Search for the cell housing the specified text and yield its [X, Y] center coordinate. 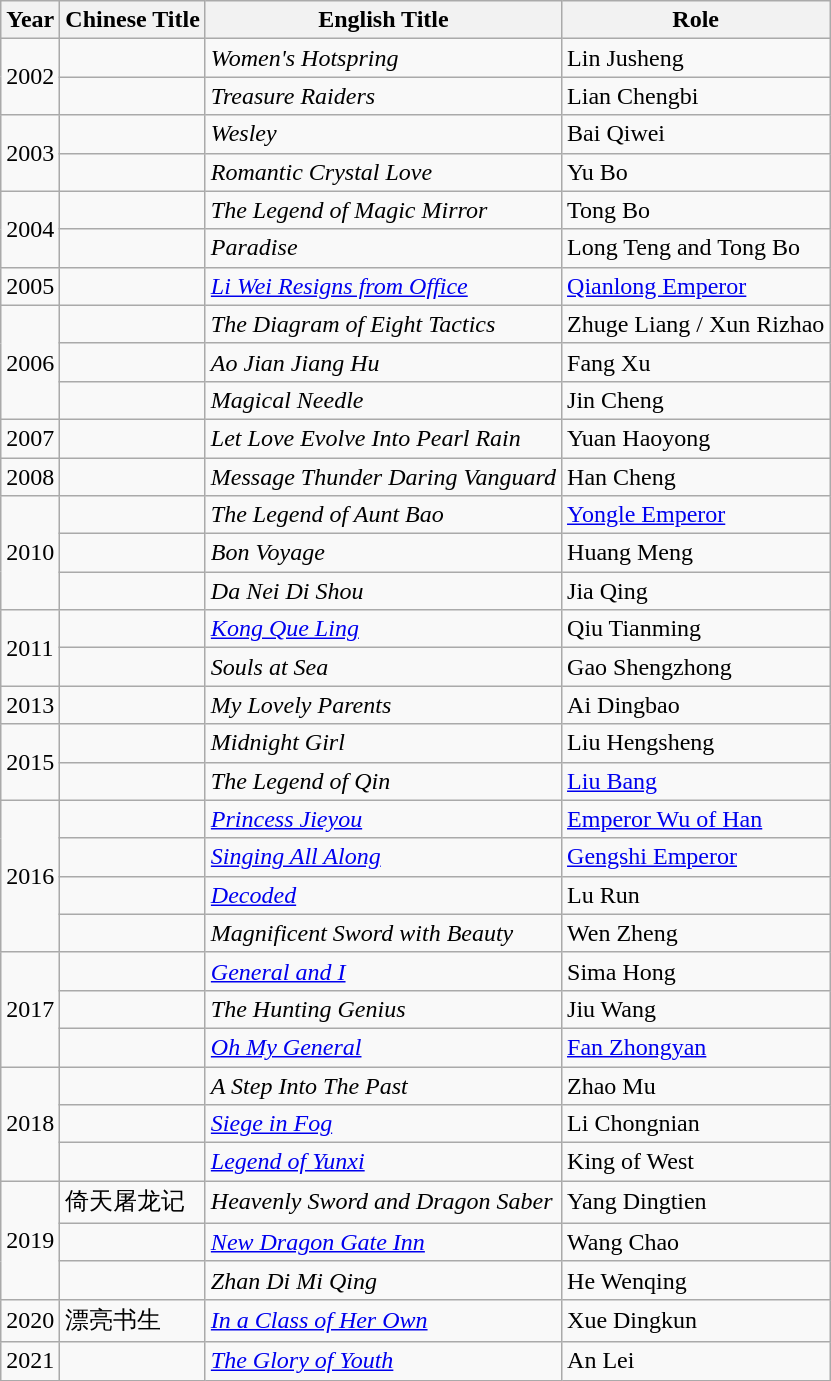
Magical Needle [383, 400]
2005 [30, 286]
Wen Zheng [696, 933]
Wesley [383, 134]
2021 [30, 1361]
Wang Chao [696, 1242]
He Wenqing [696, 1280]
King of West [696, 1162]
Ai Dingbao [696, 705]
Message Thunder Daring Vanguard [383, 477]
A Step Into The Past [383, 1085]
Jia Qing [696, 591]
Gao Shengzhong [696, 667]
The Glory of Youth [383, 1361]
Legend of Yunxi [383, 1162]
2017 [30, 1009]
2004 [30, 229]
The Legend of Qin [383, 781]
Yu Bo [696, 172]
New Dragon Gate Inn [383, 1242]
Xue Dingkun [696, 1320]
Oh My General [383, 1047]
Zhuge Liang / Xun Rizhao [696, 324]
Zhan Di Mi Qing [383, 1280]
Gengshi Emperor [696, 857]
Yuan Haoyong [696, 438]
Heavenly Sword and Dragon Saber [383, 1202]
Lu Run [696, 895]
Li Chongnian [696, 1124]
Midnight Girl [383, 743]
Kong Que Ling [383, 629]
Bai Qiwei [696, 134]
Magnificent Sword with Beauty [383, 933]
Fan Zhongyan [696, 1047]
Tong Bo [696, 210]
Da Nei Di Shou [383, 591]
2018 [30, 1123]
Decoded [383, 895]
倚天屠龙记 [133, 1202]
Sima Hong [696, 971]
Li Wei Resigns from Office [383, 286]
2007 [30, 438]
In a Class of Her Own [383, 1320]
2002 [30, 77]
The Diagram of Eight Tactics [383, 324]
Treasure Raiders [383, 96]
An Lei [696, 1361]
Siege in Fog [383, 1124]
2011 [30, 648]
Role [696, 20]
Yongle Emperor [696, 515]
Ao Jian Jiang Hu [383, 362]
English Title [383, 20]
Princess Jieyou [383, 819]
The Legend of Aunt Bao [383, 515]
Huang Meng [696, 553]
Qiu Tianming [696, 629]
Singing All Along [383, 857]
Liu Bang [696, 781]
2016 [30, 876]
漂亮书生 [133, 1320]
Han Cheng [696, 477]
2003 [30, 153]
2020 [30, 1320]
Chinese Title [133, 20]
Jiu Wang [696, 1009]
Year [30, 20]
Women's Hotspring [383, 58]
Souls at Sea [383, 667]
Zhao Mu [696, 1085]
Paradise [383, 248]
Bon Voyage [383, 553]
My Lovely Parents [383, 705]
Fang Xu [696, 362]
2019 [30, 1240]
2008 [30, 477]
2006 [30, 362]
Jin Cheng [696, 400]
General and I [383, 971]
Yang Dingtien [696, 1202]
2013 [30, 705]
Lian Chengbi [696, 96]
2010 [30, 553]
The Legend of Magic Mirror [383, 210]
Long Teng and Tong Bo [696, 248]
2015 [30, 762]
Lin Jusheng [696, 58]
Romantic Crystal Love [383, 172]
Let Love Evolve Into Pearl Rain [383, 438]
Liu Hengsheng [696, 743]
Qianlong Emperor [696, 286]
The Hunting Genius [383, 1009]
Emperor Wu of Han [696, 819]
